Identify which cell holds the provided text, then report its (x, y) central coordinate. 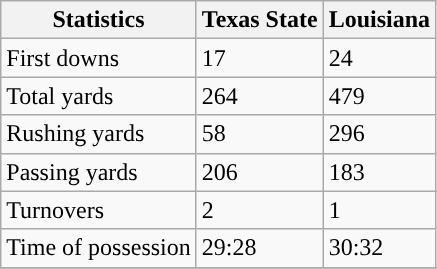
264 (260, 96)
Statistics (99, 20)
1 (379, 210)
29:28 (260, 248)
Total yards (99, 96)
30:32 (379, 248)
24 (379, 58)
17 (260, 58)
Time of possession (99, 248)
Turnovers (99, 210)
2 (260, 210)
58 (260, 134)
183 (379, 172)
206 (260, 172)
Rushing yards (99, 134)
First downs (99, 58)
Louisiana (379, 20)
479 (379, 96)
296 (379, 134)
Passing yards (99, 172)
Texas State (260, 20)
